Locate the cell with the specified text and output its (X, Y) center coordinate. 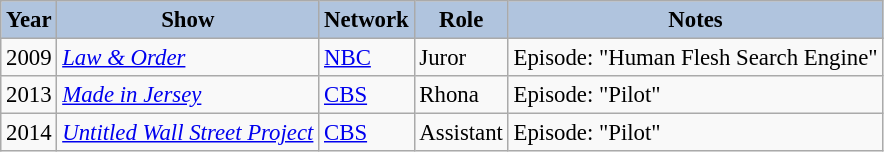
2014 (29, 133)
Rhona (461, 95)
Year (29, 20)
Notes (696, 20)
Untitled Wall Street Project (188, 133)
Role (461, 20)
NBC (366, 58)
2009 (29, 58)
Assistant (461, 133)
Network (366, 20)
Episode: "Human Flesh Search Engine" (696, 58)
Show (188, 20)
Made in Jersey (188, 95)
2013 (29, 95)
Juror (461, 58)
Law & Order (188, 58)
